Locate the cell with the specified text and output its [X, Y] center coordinate. 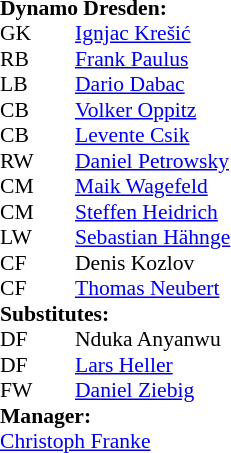
Manager: [115, 416]
Nduka Anyanwu [152, 339]
Steffen Heidrich [152, 212]
Sebastian Hähnge [152, 237]
Volker Oppitz [152, 110]
Denis Kozlov [152, 263]
Frank Paulus [152, 59]
Maik Wagefeld [152, 187]
Substitutes: [115, 314]
Dario Dabac [152, 85]
FW [19, 391]
LW [19, 237]
Daniel Ziebig [152, 391]
LB [19, 85]
Thomas Neubert [152, 289]
Levente Csik [152, 135]
Daniel Petrowsky [152, 161]
GK [19, 33]
RW [19, 161]
RB [19, 59]
Lars Heller [152, 365]
Ignjac Krešić [152, 33]
